Return the [X, Y] coordinate for the center point of the cell that contains the specified text.  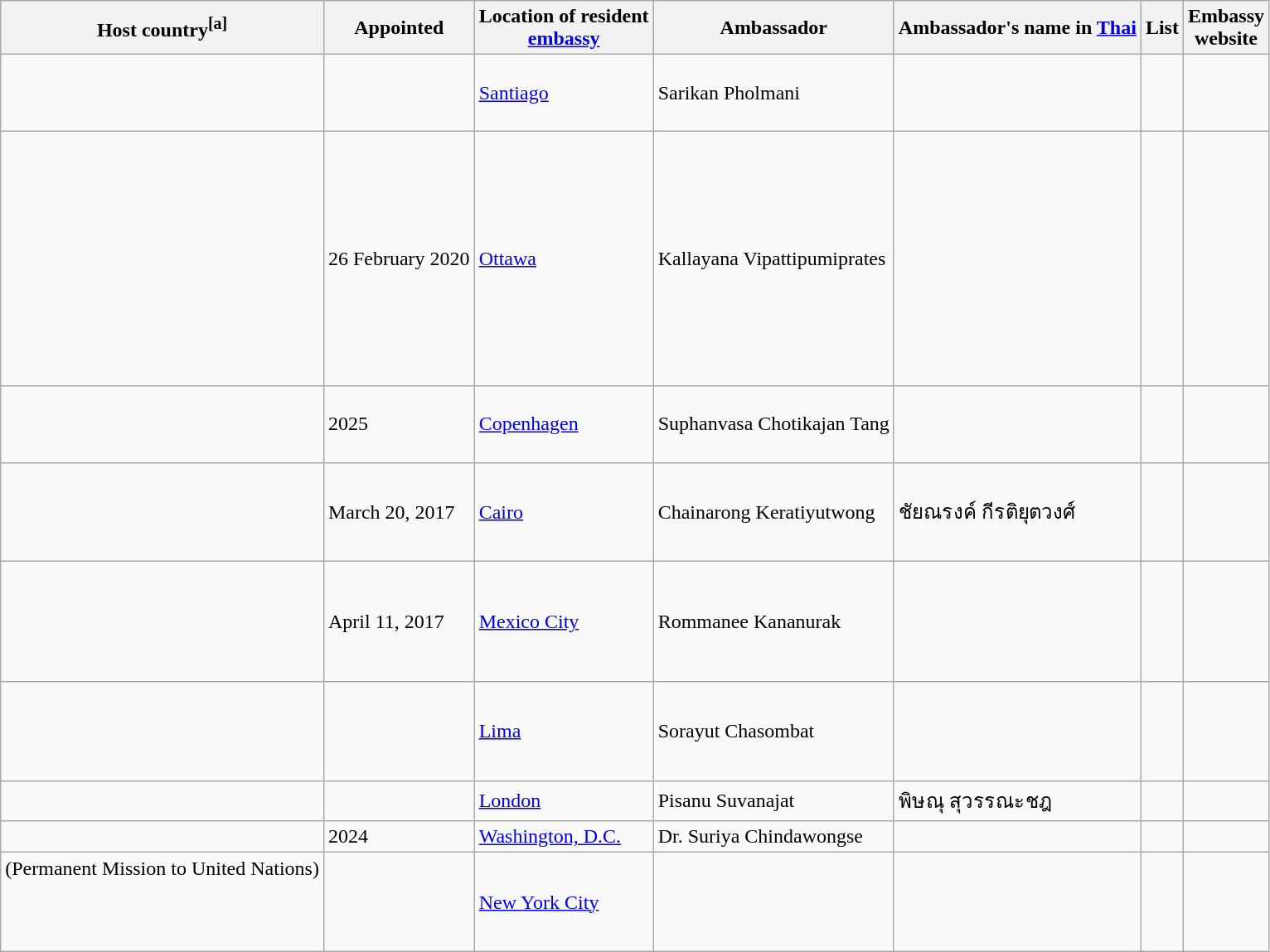
Host country[a] [162, 28]
Copenhagen [564, 424]
2024 [399, 837]
ชัยณรงค์ กีรติยุตวงศ์ [1017, 512]
Kallayana Vipattipumiprates [773, 259]
Chainarong Keratiyutwong [773, 512]
Sarikan Pholmani [773, 93]
Rommanee Kananurak [773, 621]
New York City [564, 901]
Embassywebsite [1225, 28]
Mexico City [564, 621]
Cairo [564, 512]
Suphanvasa Chotikajan Tang [773, 424]
Location of residentembassy [564, 28]
Appointed [399, 28]
Dr. Suriya Chindawongse [773, 837]
London [564, 800]
Ambassador's name in Thai [1017, 28]
March 20, 2017 [399, 512]
Lima [564, 731]
Ottawa [564, 259]
2025 [399, 424]
(Permanent Mission to United Nations) [162, 901]
List [1162, 28]
พิษณุ สุวรรณะชฎ [1017, 800]
Pisanu Suvanajat [773, 800]
Sorayut Chasombat [773, 731]
Washington, D.C. [564, 837]
Santiago [564, 93]
April 11, 2017 [399, 621]
26 February 2020 [399, 259]
Ambassador [773, 28]
